Capture the cell that displays the provided text and extract its [X, Y] central coordinate. 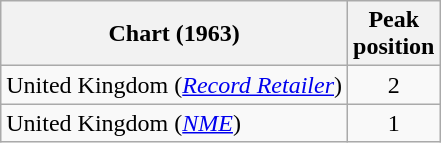
Chart (1963) [174, 34]
United Kingdom (Record Retailer) [174, 85]
Peakposition [394, 34]
1 [394, 123]
2 [394, 85]
United Kingdom (NME) [174, 123]
